Return [X, Y] of the center of cell containing provided text 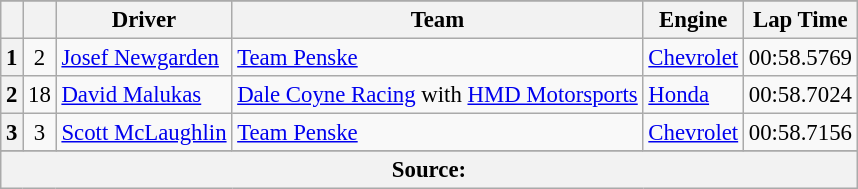
18 [40, 95]
David Malukas [144, 95]
Team [438, 20]
Honda [693, 95]
Driver [144, 20]
Source: [429, 170]
00:58.7024 [800, 95]
00:58.7156 [800, 133]
Dale Coyne Racing with HMD Motorsports [438, 95]
Josef Newgarden [144, 58]
Scott McLaughlin [144, 133]
Lap Time [800, 20]
00:58.5769 [800, 58]
Engine [693, 20]
1 [12, 58]
